Return [x, y] of the center of cell containing provided text 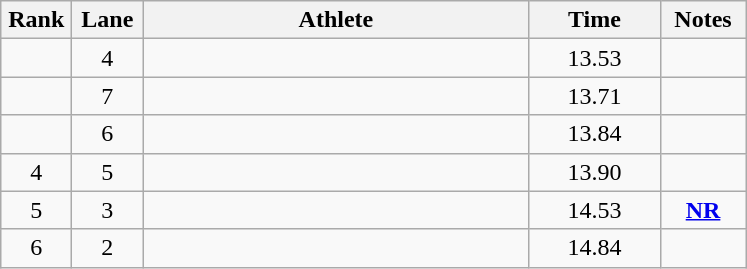
Lane [108, 20]
Rank [36, 20]
13.90 [594, 172]
NR [703, 210]
14.84 [594, 248]
3 [108, 210]
Time [594, 20]
Athlete [336, 20]
13.71 [594, 96]
7 [108, 96]
14.53 [594, 210]
Notes [703, 20]
13.84 [594, 134]
13.53 [594, 58]
2 [108, 248]
